Determine the (x, y) coordinate at the center of the cell enclosing the given text.  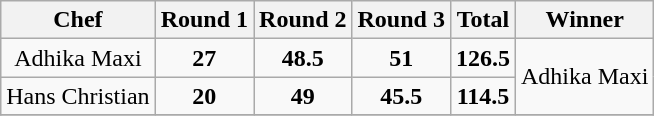
Round 1 (204, 20)
Chef (78, 20)
Round 3 (401, 20)
51 (401, 58)
27 (204, 58)
Winner (585, 20)
126.5 (482, 58)
114.5 (482, 96)
48.5 (303, 58)
45.5 (401, 96)
Total (482, 20)
20 (204, 96)
Hans Christian (78, 96)
49 (303, 96)
Round 2 (303, 20)
